Scan for the cell matching the given text and deliver its [X, Y] coordinate at center. 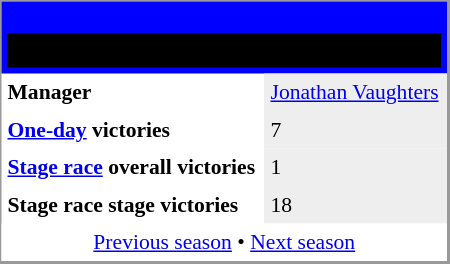
1 [356, 167]
Jonathan Vaughters [356, 93]
7 [356, 130]
Stage race stage victories [134, 205]
Previous season • Next season [225, 243]
Stage race overall victories [134, 167]
18 [356, 205]
Manager [134, 93]
One-day victories [134, 130]
